Identify which cell holds the provided text, then report its (X, Y) central coordinate. 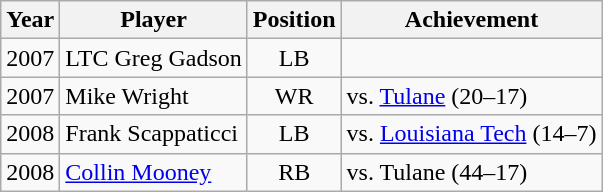
RB (294, 172)
Achievement (472, 20)
vs. Louisiana Tech (14–7) (472, 134)
Mike Wright (154, 96)
Year (30, 20)
Collin Mooney (154, 172)
Position (294, 20)
Frank Scappaticci (154, 134)
vs. Tulane (20–17) (472, 96)
Player (154, 20)
LTC Greg Gadson (154, 58)
WR (294, 96)
vs. Tulane (44–17) (472, 172)
